Capture the cell that displays the provided text and extract its [x, y] central coordinate. 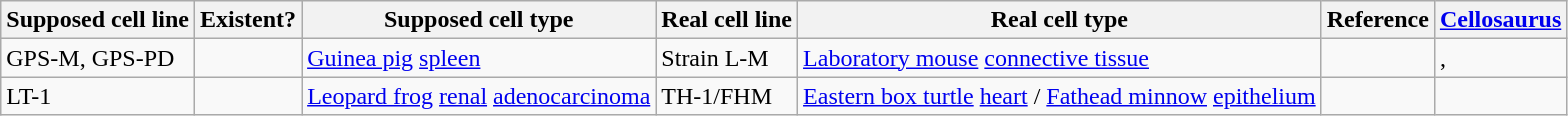
, [1500, 58]
Real cell line [727, 20]
Real cell type [1060, 20]
TH-1/FHM [727, 96]
Cellosaurus [1500, 20]
Strain L-M [727, 58]
Existent? [248, 20]
Leopard frog renal adenocarcinoma [479, 96]
Supposed cell line [98, 20]
Reference [1378, 20]
LT-1 [98, 96]
Guinea pig spleen [479, 58]
Eastern box turtle heart / Fathead minnow epithelium [1060, 96]
Laboratory mouse connective tissue [1060, 58]
Supposed cell type [479, 20]
GPS-M, GPS-PD [98, 58]
